For the text-containing cell, return its midpoint in (x, y) coordinate format. 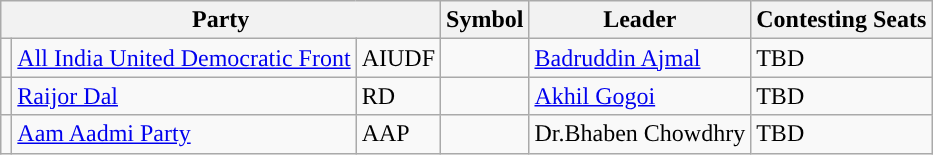
Contesting Seats (842, 20)
Raijor Dal (184, 96)
Symbol (485, 20)
Badruddin Ajmal (640, 58)
All India United Democratic Front (184, 58)
Aam Aadmi Party (184, 134)
RD (398, 96)
Party (221, 20)
AAP (398, 134)
AIUDF (398, 58)
Akhil Gogoi (640, 96)
Dr.Bhaben Chowdhry (640, 134)
Leader (640, 20)
